Return [X, Y] of the center of cell containing provided text 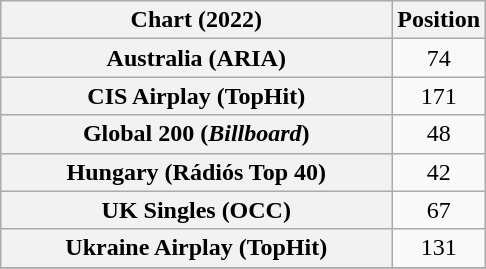
Australia (ARIA) [196, 58]
Hungary (Rádiós Top 40) [196, 172]
67 [439, 210]
171 [439, 96]
CIS Airplay (TopHit) [196, 96]
Chart (2022) [196, 20]
UK Singles (OCC) [196, 210]
Global 200 (Billboard) [196, 134]
131 [439, 248]
Ukraine Airplay (TopHit) [196, 248]
48 [439, 134]
74 [439, 58]
42 [439, 172]
Position [439, 20]
